Find where the given text appears and provide that cell's center as [X, Y] coordinate. 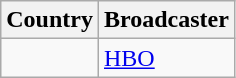
Broadcaster [166, 20]
Country [50, 20]
HBO [166, 58]
